Identify which cell holds the provided text, then report its (X, Y) central coordinate. 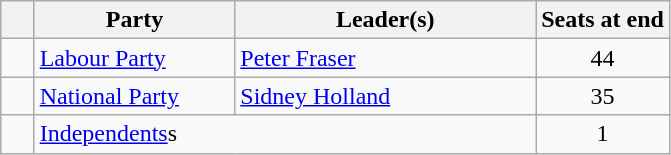
Labour Party (134, 58)
Independentss (284, 134)
1 (603, 134)
35 (603, 96)
44 (603, 58)
Leader(s) (386, 20)
Seats at end (603, 20)
Sidney Holland (386, 96)
Peter Fraser (386, 58)
National Party (134, 96)
Party (134, 20)
